From the cell containing the given text, extract its center point as (x, y) coordinate. 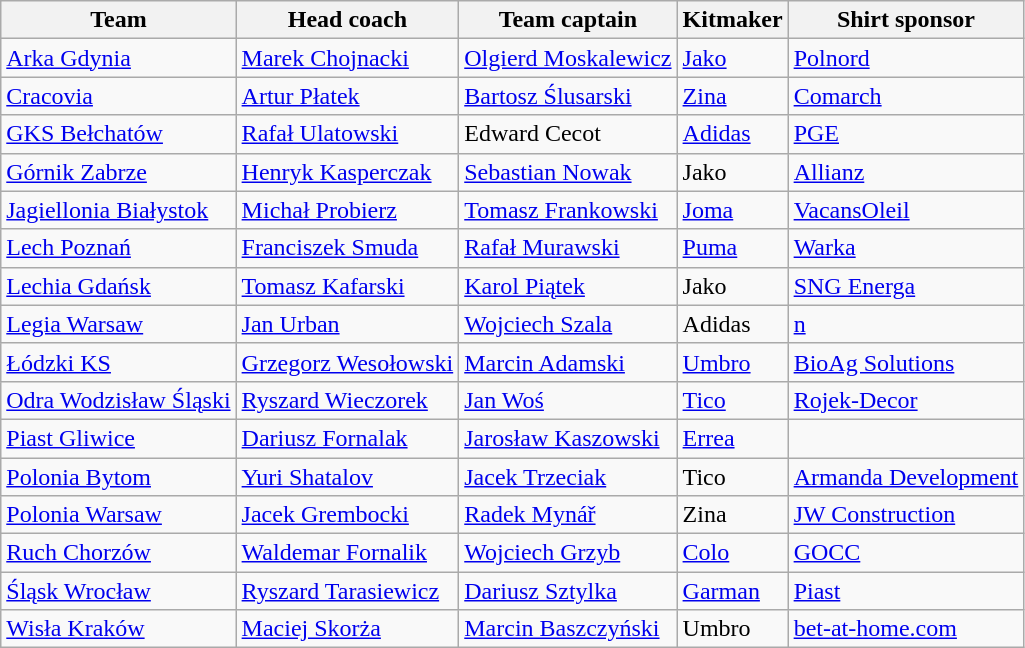
Jacek Trzeciak (568, 477)
Piast (906, 591)
Dariusz Fornalak (348, 438)
Dariusz Sztylka (568, 591)
bet-at-home.com (906, 629)
Cracovia (118, 96)
Wojciech Grzyb (568, 553)
Errea (732, 438)
Polonia Warsaw (118, 515)
Legia Warsaw (118, 324)
Ryszard Tarasiewicz (348, 591)
Olgierd Moskalewicz (568, 58)
Artur Płatek (348, 96)
Warka (906, 248)
BioAg Solutions (906, 362)
Arka Gdynia (118, 58)
Henryk Kasperczak (348, 172)
Jan Woś (568, 400)
PGE (906, 134)
Edward Cecot (568, 134)
Sebastian Nowak (568, 172)
Marek Chojnacki (348, 58)
Tomasz Frankowski (568, 210)
Michał Probierz (348, 210)
Górnik Zabrze (118, 172)
Franciszek Smuda (348, 248)
Wojciech Szala (568, 324)
Jagiellonia Białystok (118, 210)
GOCC (906, 553)
Radek Mynář (568, 515)
Puma (732, 248)
Karol Piątek (568, 286)
Marcin Baszczyński (568, 629)
Yuri Shatalov (348, 477)
GKS Bełchatów (118, 134)
Łódzki KS (118, 362)
Tomasz Kafarski (348, 286)
Ryszard Wieczorek (348, 400)
Marcin Adamski (568, 362)
Colo (732, 553)
Lechia Gdańsk (118, 286)
Team (118, 20)
Wisła Kraków (118, 629)
Śląsk Wrocław (118, 591)
Waldemar Fornalik (348, 553)
Bartosz Ślusarski (568, 96)
Joma (732, 210)
Shirt sponsor (906, 20)
n (906, 324)
Odra Wodzisław Śląski (118, 400)
SNG Energa (906, 286)
Allianz (906, 172)
Rafał Murawski (568, 248)
Polnord (906, 58)
Jarosław Kaszowski (568, 438)
Kitmaker (732, 20)
Team captain (568, 20)
Piast Gliwice (118, 438)
Comarch (906, 96)
JW Construction (906, 515)
Polonia Bytom (118, 477)
Ruch Chorzów (118, 553)
Maciej Skorża (348, 629)
Rafał Ulatowski (348, 134)
Grzegorz Wesołowski (348, 362)
VacansOleil (906, 210)
Head coach (348, 20)
Armanda Development (906, 477)
Jan Urban (348, 324)
Jacek Grembocki (348, 515)
Garman (732, 591)
Rojek-Decor (906, 400)
Lech Poznań (118, 248)
